Scan for the cell matching the given text and deliver its [X, Y] coordinate at center. 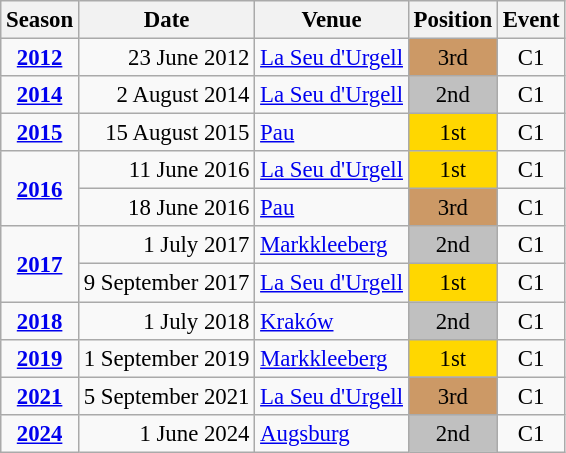
1 June 2024 [166, 433]
9 September 2017 [166, 283]
2017 [40, 264]
18 June 2016 [166, 208]
Augsburg [332, 433]
Date [166, 20]
15 August 2015 [166, 133]
2016 [40, 188]
2 August 2014 [166, 95]
2021 [40, 396]
Position [452, 20]
Season [40, 20]
Event [531, 20]
2019 [40, 358]
2018 [40, 321]
1 July 2018 [166, 321]
1 July 2017 [166, 245]
11 June 2016 [166, 170]
Venue [332, 20]
2012 [40, 58]
2015 [40, 133]
2014 [40, 95]
Kraków [332, 321]
1 September 2019 [166, 358]
23 June 2012 [166, 58]
5 September 2021 [166, 396]
2024 [40, 433]
